Return (x, y) of the center of cell containing provided text 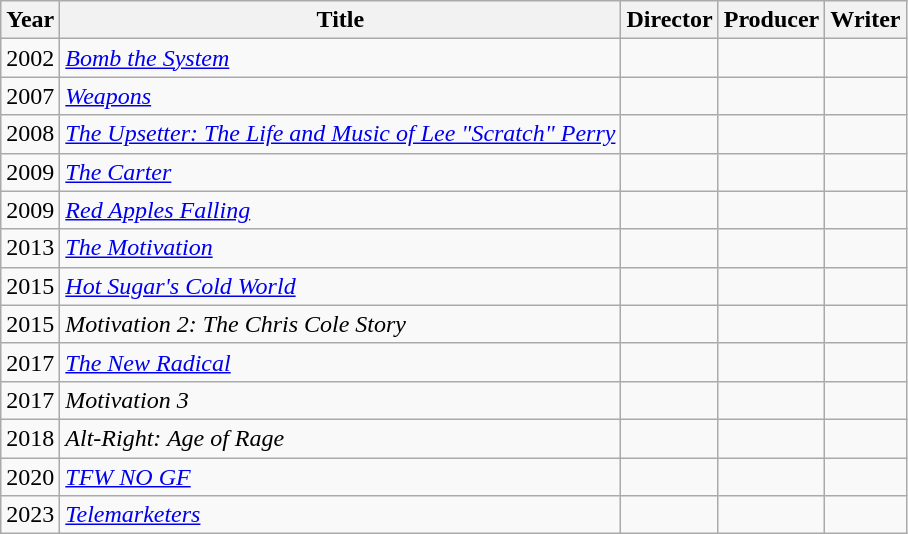
Producer (772, 20)
Hot Sugar's Cold World (340, 286)
The Upsetter: The Life and Music of Lee "Scratch" Perry (340, 134)
2002 (30, 58)
2008 (30, 134)
The Motivation (340, 248)
Title (340, 20)
The New Radical (340, 362)
Motivation 2: The Chris Cole Story (340, 324)
Weapons (340, 96)
Red Apples Falling (340, 210)
2018 (30, 438)
2007 (30, 96)
2020 (30, 477)
Motivation 3 (340, 400)
TFW NO GF (340, 477)
The Carter (340, 172)
Alt-Right: Age of Rage (340, 438)
Year (30, 20)
Telemarketers (340, 515)
Bomb the System (340, 58)
Director (670, 20)
2013 (30, 248)
2023 (30, 515)
Writer (866, 20)
